Provide the (X, Y) coordinate of the cell's center where the given text is located.  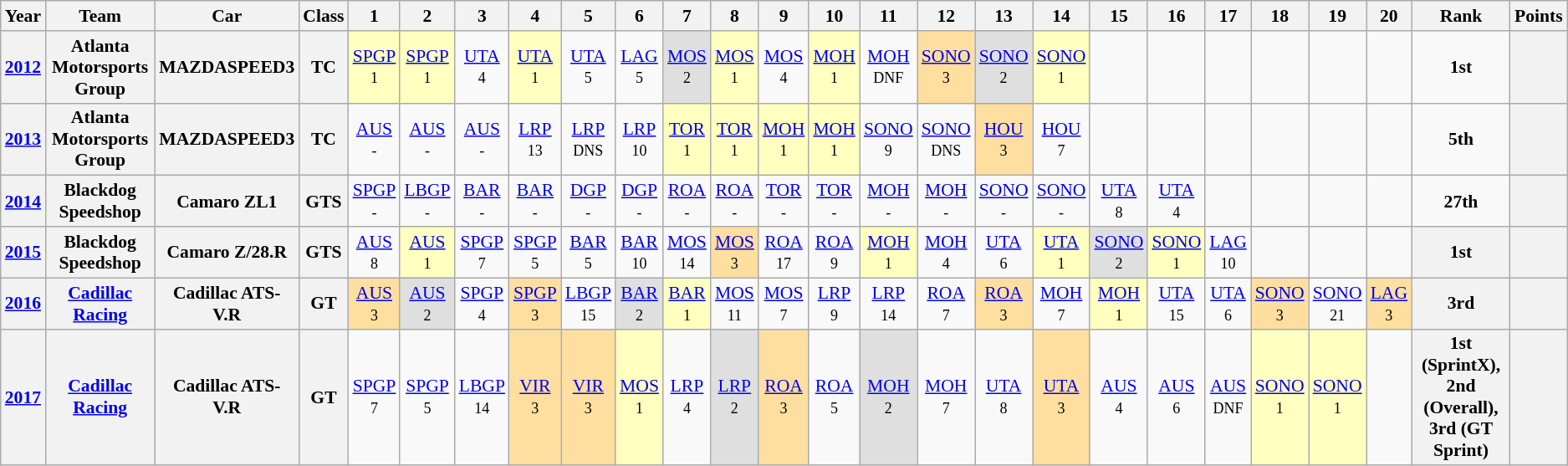
15 (1119, 16)
2013 (23, 139)
13 (1004, 16)
BAR10 (639, 253)
12 (947, 16)
2014 (23, 201)
ROA9 (835, 253)
LAG10 (1228, 253)
UTA3 (1062, 397)
6 (639, 16)
18 (1279, 16)
LBGP14 (482, 397)
ROA5 (835, 397)
BAR1 (687, 303)
Camaro ZL1 (227, 201)
2016 (23, 303)
MOS3 (734, 253)
17 (1228, 16)
Class (323, 16)
BAR2 (639, 303)
11 (888, 16)
LRPDNS (589, 139)
HOU3 (1004, 139)
MOS14 (687, 253)
3 (482, 16)
LRP10 (639, 139)
UTA5 (589, 67)
27th (1461, 201)
AUS6 (1176, 397)
AUS3 (375, 303)
20 (1389, 16)
7 (687, 16)
LRP13 (535, 139)
SONO21 (1338, 303)
5 (589, 16)
MOS11 (734, 303)
AUS1 (426, 253)
AUS2 (426, 303)
BAR5 (589, 253)
MOS7 (784, 303)
5th (1461, 139)
SPGP4 (482, 303)
ROA7 (947, 303)
MOHDNF (888, 67)
MOH4 (947, 253)
2 (426, 16)
AUSDNF (1228, 397)
8 (734, 16)
MOS4 (784, 67)
Camaro Z/28.R (227, 253)
LBGP15 (589, 303)
14 (1062, 16)
SONO9 (888, 139)
SPGP- (375, 201)
2012 (23, 67)
LAG3 (1389, 303)
UTA15 (1176, 303)
Year (23, 16)
AUS4 (1119, 397)
1st (SprintX), 2nd (Overall), 3rd (GT Sprint) (1461, 397)
Car (227, 16)
ROA17 (784, 253)
4 (535, 16)
LRP14 (888, 303)
16 (1176, 16)
Team (100, 16)
LRP2 (734, 397)
10 (835, 16)
2015 (23, 253)
MOH2 (888, 397)
19 (1338, 16)
LBGP- (426, 201)
1 (375, 16)
3rd (1461, 303)
AUS8 (375, 253)
HOU7 (1062, 139)
MOS2 (687, 67)
Points (1539, 16)
SONODNS (947, 139)
LRP9 (835, 303)
LRP4 (687, 397)
9 (784, 16)
SPGP3 (535, 303)
2017 (23, 397)
LAG5 (639, 67)
Rank (1461, 16)
